Return the [x, y] coordinate for the center point of the cell that contains the specified text.  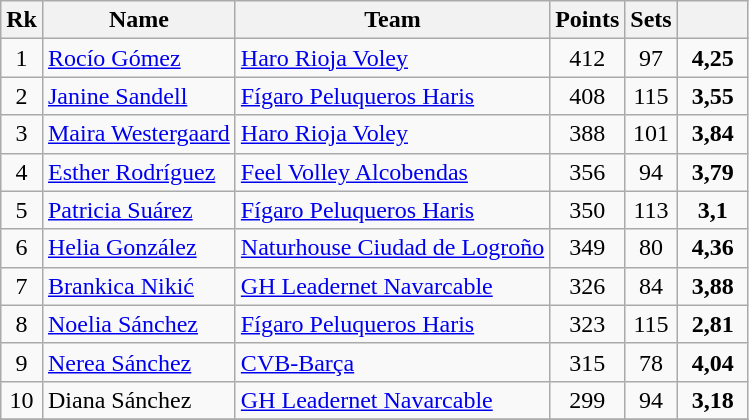
3,1 [712, 210]
3,55 [712, 96]
412 [588, 58]
Name [138, 20]
1 [22, 58]
Rocío Gómez [138, 58]
Brankica Nikić [138, 286]
4 [22, 172]
Helia González [138, 248]
Nerea Sánchez [138, 362]
8 [22, 324]
Esther Rodríguez [138, 172]
101 [651, 134]
Points [588, 20]
80 [651, 248]
5 [22, 210]
323 [588, 324]
Naturhouse Ciudad de Logroño [392, 248]
Noelia Sánchez [138, 324]
4,25 [712, 58]
Team [392, 20]
Maira Westergaard [138, 134]
2,81 [712, 324]
CVB-Barça [392, 362]
315 [588, 362]
3,88 [712, 286]
388 [588, 134]
349 [588, 248]
Feel Volley Alcobendas [392, 172]
84 [651, 286]
3,79 [712, 172]
6 [22, 248]
350 [588, 210]
2 [22, 96]
3,84 [712, 134]
Diana Sánchez [138, 400]
Patricia Suárez [138, 210]
408 [588, 96]
113 [651, 210]
Rk [22, 20]
326 [588, 286]
3,18 [712, 400]
Janine Sandell [138, 96]
9 [22, 362]
356 [588, 172]
7 [22, 286]
299 [588, 400]
4,04 [712, 362]
10 [22, 400]
4,36 [712, 248]
3 [22, 134]
97 [651, 58]
Sets [651, 20]
78 [651, 362]
